Return [x, y] of the center of cell containing provided text 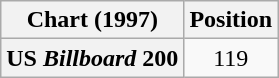
Position [231, 20]
119 [231, 58]
US Billboard 200 [92, 58]
Chart (1997) [92, 20]
